Output the [x, y] coordinate of the center of the cell containing the given text.  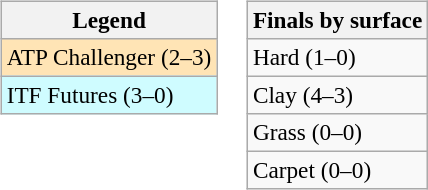
Finals by surface [337, 20]
Carpet (0–0) [337, 171]
ATP Challenger (2–3) [108, 57]
Clay (4–3) [337, 95]
Legend [108, 20]
ITF Futures (3–0) [108, 95]
Hard (1–0) [337, 57]
Grass (0–0) [337, 133]
